Pinpoint the cell where the given text exists, returning its (X, Y) midpoint coordinate. 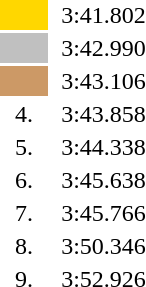
5. (24, 147)
7. (24, 213)
4. (24, 114)
8. (24, 246)
6. (24, 180)
